Return (x, y) of the center of cell containing provided text 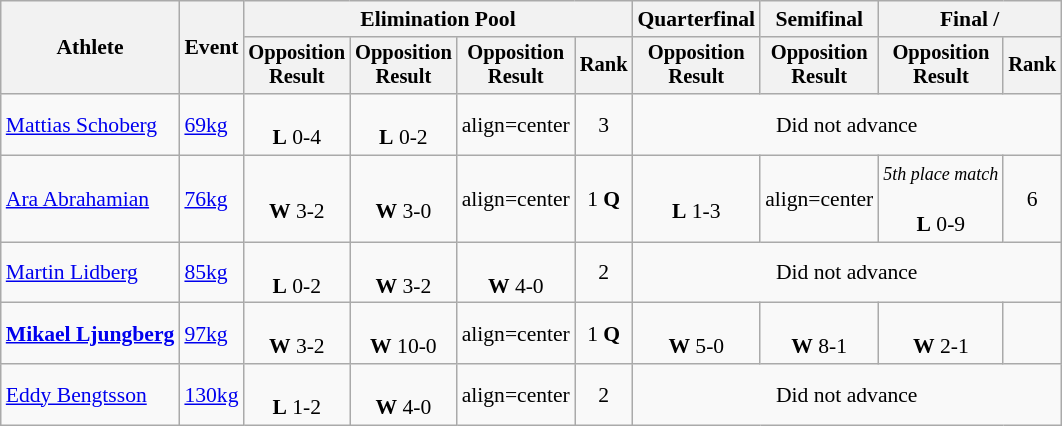
L 0-4 (296, 124)
L 1-2 (296, 394)
Semifinal (819, 19)
L 1-3 (696, 200)
5th place matchL 0-9 (940, 200)
Event (211, 48)
130kg (211, 394)
Mattias Schoberg (90, 124)
76kg (211, 200)
85kg (211, 272)
Elimination Pool (438, 19)
W 8-1 (819, 334)
W 10-0 (404, 334)
Martin Lidberg (90, 272)
Quarterfinal (696, 19)
6 (1032, 200)
W 3-0 (404, 200)
W 5-0 (696, 334)
3 (604, 124)
Athlete (90, 48)
Eddy Bengtsson (90, 394)
Mikael Ljungberg (90, 334)
97kg (211, 334)
69kg (211, 124)
Final / (970, 19)
W 2-1 (940, 334)
Ara Abrahamian (90, 200)
